Find where the given text appears and provide that cell's center as [x, y] coordinate. 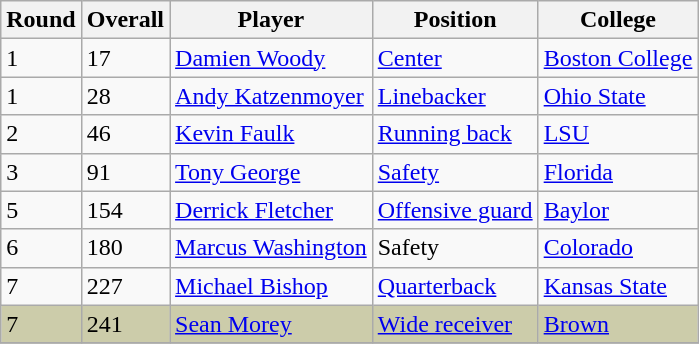
Boston College [618, 58]
Wide receiver [455, 324]
Running back [455, 134]
154 [125, 210]
Player [272, 20]
Andy Katzenmoyer [272, 96]
Derrick Fletcher [272, 210]
Offensive guard [455, 210]
LSU [618, 134]
Ohio State [618, 96]
Baylor [618, 210]
Colorado [618, 248]
17 [125, 58]
Sean Morey [272, 324]
6 [41, 248]
Overall [125, 20]
3 [41, 172]
Kansas State [618, 286]
Kevin Faulk [272, 134]
Tony George [272, 172]
Michael Bishop [272, 286]
180 [125, 248]
Round [41, 20]
Florida [618, 172]
28 [125, 96]
College [618, 20]
Linebacker [455, 96]
Center [455, 58]
Marcus Washington [272, 248]
Brown [618, 324]
5 [41, 210]
46 [125, 134]
Quarterback [455, 286]
241 [125, 324]
Damien Woody [272, 58]
2 [41, 134]
227 [125, 286]
91 [125, 172]
Position [455, 20]
